For the text-containing cell, return its midpoint in [X, Y] coordinate format. 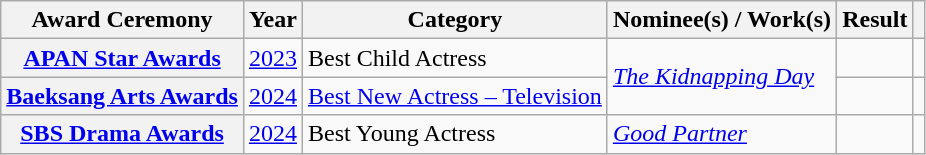
SBS Drama Awards [122, 134]
APAN Star Awards [122, 58]
Year [272, 20]
2023 [272, 58]
The Kidnapping Day [722, 77]
Best Young Actress [454, 134]
Baeksang Arts Awards [122, 96]
Best New Actress – Television [454, 96]
Result [875, 20]
Nominee(s) / Work(s) [722, 20]
Best Child Actress [454, 58]
Category [454, 20]
Good Partner [722, 134]
Award Ceremony [122, 20]
